For the text-containing cell, return its midpoint in [X, Y] coordinate format. 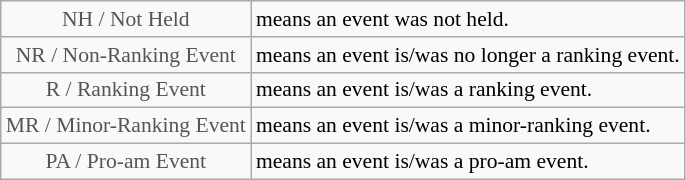
MR / Minor-Ranking Event [126, 126]
means an event is/was a minor-ranking event. [468, 126]
NR / Non-Ranking Event [126, 55]
R / Ranking Event [126, 90]
means an event is/was a pro-am event. [468, 162]
means an event is/was a ranking event. [468, 90]
means an event is/was no longer a ranking event. [468, 55]
NH / Not Held [126, 19]
PA / Pro-am Event [126, 162]
means an event was not held. [468, 19]
